Locate the cell with the specified text and output its [X, Y] center coordinate. 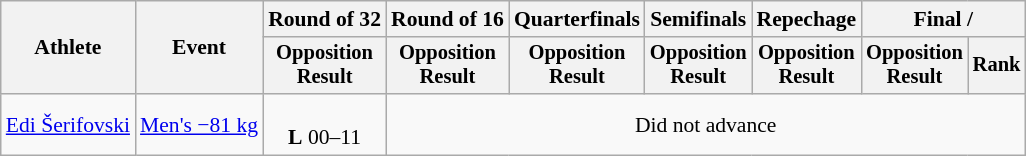
Rank [997, 66]
Round of 32 [324, 19]
Quarterfinals [577, 19]
Round of 16 [448, 19]
Athlete [68, 48]
Event [199, 48]
Men's −81 kg [199, 124]
Final / [943, 19]
Did not advance [706, 124]
L 00–11 [324, 124]
Repechage [807, 19]
Edi Šerifovski [68, 124]
Semifinals [698, 19]
